Capture the cell that displays the provided text and extract its [X, Y] central coordinate. 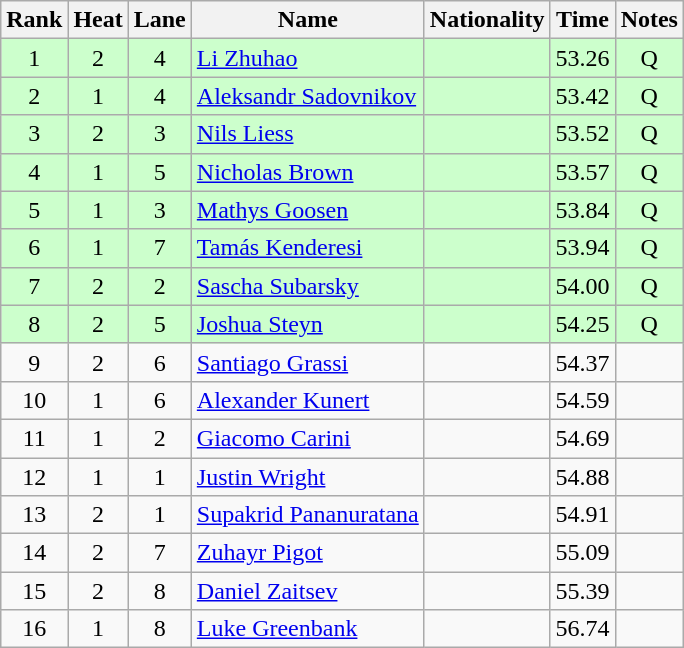
Justin Wright [308, 477]
53.57 [582, 172]
Sascha Subarsky [308, 286]
Li Zhuhao [308, 58]
Nationality [487, 20]
12 [34, 477]
53.42 [582, 96]
54.88 [582, 477]
54.00 [582, 286]
Nicholas Brown [308, 172]
53.26 [582, 58]
53.94 [582, 248]
Name [308, 20]
11 [34, 438]
53.84 [582, 210]
54.37 [582, 362]
10 [34, 400]
Zuhayr Pigot [308, 553]
Luke Greenbank [308, 629]
54.59 [582, 400]
Nils Liess [308, 134]
55.09 [582, 553]
Supakrid Pananuratana [308, 515]
Giacomo Carini [308, 438]
Joshua Steyn [308, 324]
9 [34, 362]
Tamás Kenderesi [308, 248]
15 [34, 591]
Daniel Zaitsev [308, 591]
Lane [160, 20]
Time [582, 20]
54.25 [582, 324]
14 [34, 553]
Alexander Kunert [308, 400]
Heat [98, 20]
53.52 [582, 134]
55.39 [582, 591]
13 [34, 515]
Aleksandr Sadovnikov [308, 96]
54.91 [582, 515]
16 [34, 629]
56.74 [582, 629]
Notes [649, 20]
54.69 [582, 438]
Mathys Goosen [308, 210]
Santiago Grassi [308, 362]
Rank [34, 20]
